Determine the [x, y] coordinate at the center of the cell enclosing the given text.  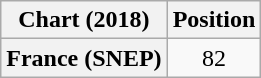
Position [214, 20]
Chart (2018) [84, 20]
82 [214, 58]
France (SNEP) [84, 58]
